Identify which cell holds the provided text, then report its [x, y] central coordinate. 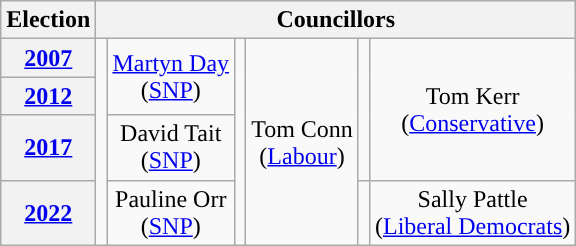
Sally Pattle(Liberal Democrats) [472, 212]
Tom Conn(Labour) [302, 142]
2012 [48, 96]
Martyn Day(SNP) [171, 77]
2007 [48, 58]
Tom Kerr(Conservative) [472, 110]
Councillors [336, 20]
Election [48, 20]
2017 [48, 148]
2022 [48, 212]
Pauline Orr(SNP) [171, 212]
David Tait(SNP) [171, 148]
